Return the [x, y] coordinate for the center point of the cell that contains the specified text.  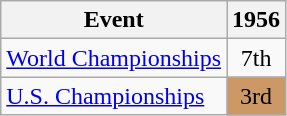
Event [114, 20]
3rd [256, 96]
1956 [256, 20]
World Championships [114, 58]
U.S. Championships [114, 96]
7th [256, 58]
